Scan for the cell matching the given text and deliver its [x, y] coordinate at center. 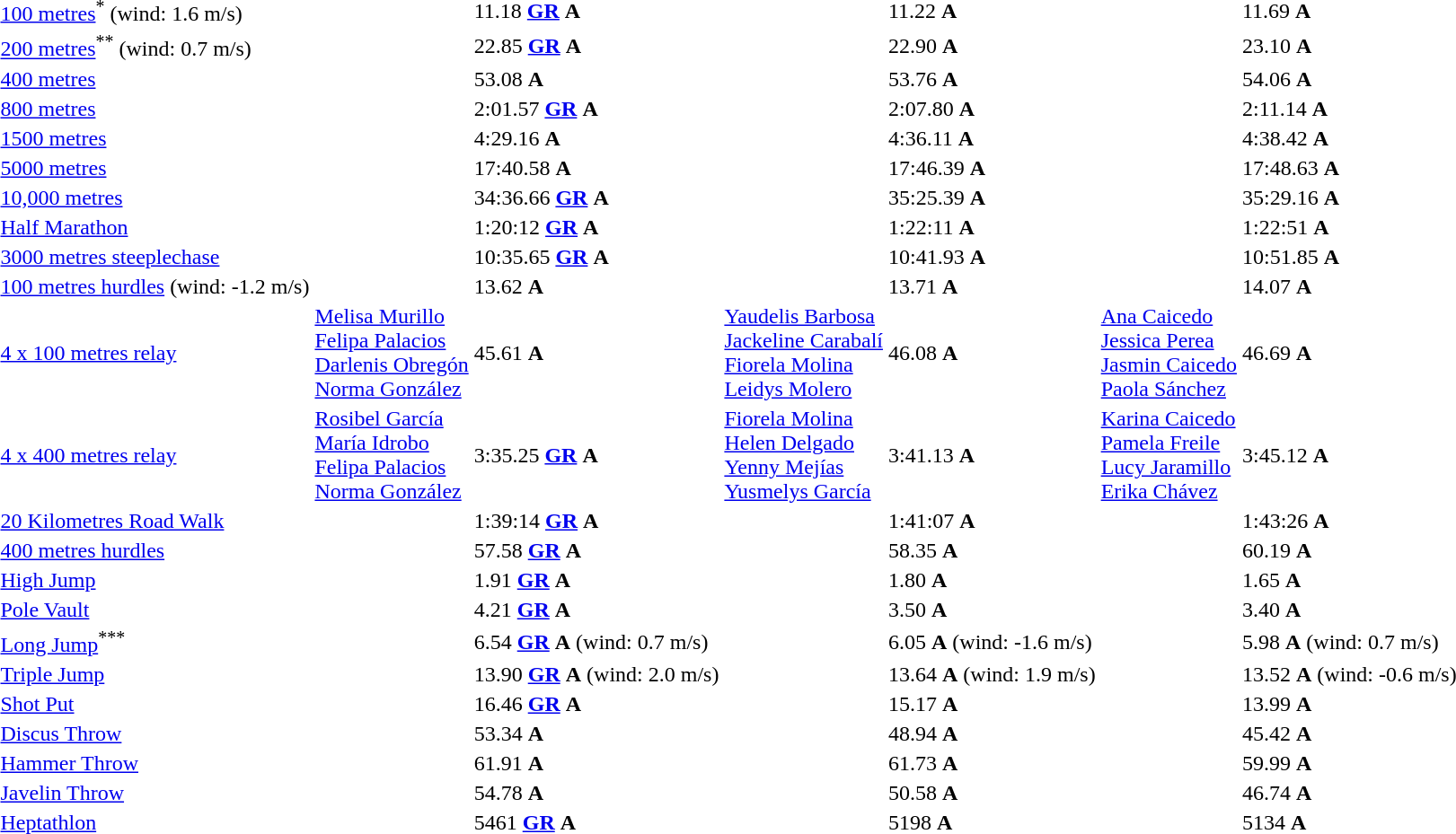
1:41:07 A [992, 521]
1:22:11 A [992, 227]
61.91 A [596, 763]
4:36.11 A [992, 138]
45.61 A [596, 352]
34:36.66 GR A [596, 198]
58.35 A [992, 550]
15.17 A [992, 704]
53.76 A [992, 79]
10:35.65 GR A [596, 257]
4.21 GR A [596, 610]
6.54 GR A (wind: 0.7 m/s) [596, 642]
13.71 A [992, 286]
10:41.93 A [992, 257]
16.46 GR A [596, 704]
35:25.39 A [992, 198]
61.73 A [992, 763]
13.90 GR A (wind: 2.0 m/s) [596, 674]
1.91 GR A [596, 580]
1.80 A [992, 580]
6.05 A (wind: -1.6 m/s) [992, 642]
46.08 A [992, 352]
3:35.25 GR A [596, 454]
Melisa Murillo Felipa Palacios Darlenis ObregónNorma González [392, 352]
3.50 A [992, 610]
53.34 A [596, 733]
2:07.80 A [992, 109]
50.58 A [992, 793]
54.78 A [596, 793]
13.64 A (wind: 1.9 m/s) [992, 674]
Ana Caicedo Jessica Perea Jasmin CaicedoPaola Sánchez [1169, 352]
48.94 A [992, 733]
1:39:14 GR A [596, 521]
Fiorela Molina Helen Delgado Yenny MejíasYusmelys García [804, 454]
57.58 GR A [596, 550]
17:40.58 A [596, 168]
1:20:12 GR A [596, 227]
Yaudelis Barbosa Jackeline Carabalí Fiorela MolinaLeidys Molero [804, 352]
13.62 A [596, 286]
4:29.16 A [596, 138]
3:41.13 A [992, 454]
17:46.39 A [992, 168]
53.08 A [596, 79]
22.90 A [992, 46]
22.85 GR A [596, 46]
Rosibel García María Idrobo Felipa PalaciosNorma González [392, 454]
2:01.57 GR A [596, 109]
Karina Caicedo Pamela Freile Lucy JaramilloErika Chávez [1169, 454]
